Return the (X, Y) coordinate for the center point of the cell that contains the specified text.  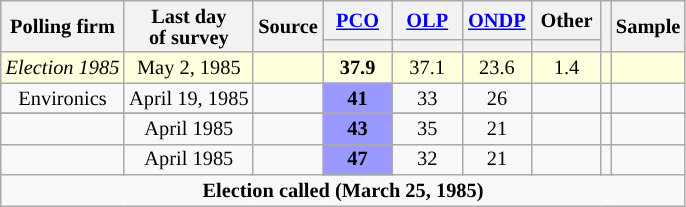
37.1 (427, 68)
April 19, 1985 (188, 98)
Polling firm (62, 26)
Sample (648, 26)
May 2, 1985 (188, 68)
26 (497, 98)
47 (358, 160)
35 (427, 128)
41 (358, 98)
Source (288, 26)
1.4 (567, 68)
PCO (358, 20)
43 (358, 128)
Environics (62, 98)
Other (567, 20)
Election 1985 (62, 68)
Last day of survey (188, 26)
23.6 (497, 68)
ONDP (497, 20)
33 (427, 98)
32 (427, 160)
37.9 (358, 68)
Election called (March 25, 1985) (344, 190)
OLP (427, 20)
